For the text-containing cell, return its midpoint in [X, Y] coordinate format. 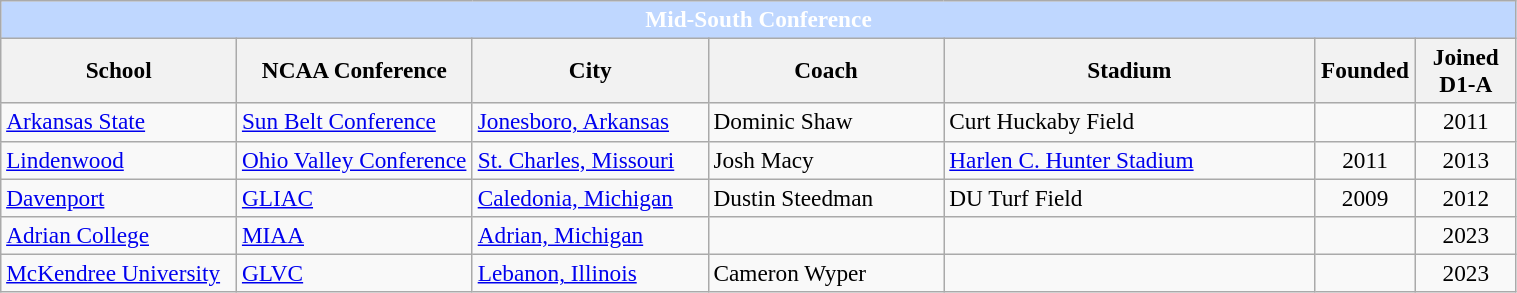
NCAA Conference [355, 70]
Sun Belt Conference [355, 122]
Coach [826, 70]
School [119, 70]
Mid-South Conference [758, 19]
Cameron Wyper [826, 273]
Founded [1366, 70]
St. Charles, Missouri [590, 160]
Curt Huckaby Field [1130, 122]
2012 [1466, 197]
Arkansas State [119, 122]
Adrian College [119, 235]
McKendree University [119, 273]
Josh Macy [826, 160]
Jonesboro, Arkansas [590, 122]
2013 [1466, 160]
Joined D1-A [1466, 70]
Lebanon, Illinois [590, 273]
City [590, 70]
Harlen C. Hunter Stadium [1130, 160]
DU Turf Field [1130, 197]
Dominic Shaw [826, 122]
Davenport [119, 197]
MIAA [355, 235]
GLIAC [355, 197]
Stadium [1130, 70]
GLVC [355, 273]
Ohio Valley Conference [355, 160]
Lindenwood [119, 160]
Caledonia, Michigan [590, 197]
2009 [1366, 197]
Adrian, Michigan [590, 235]
Dustin Steedman [826, 197]
